For the text-containing cell, return its midpoint in [X, Y] coordinate format. 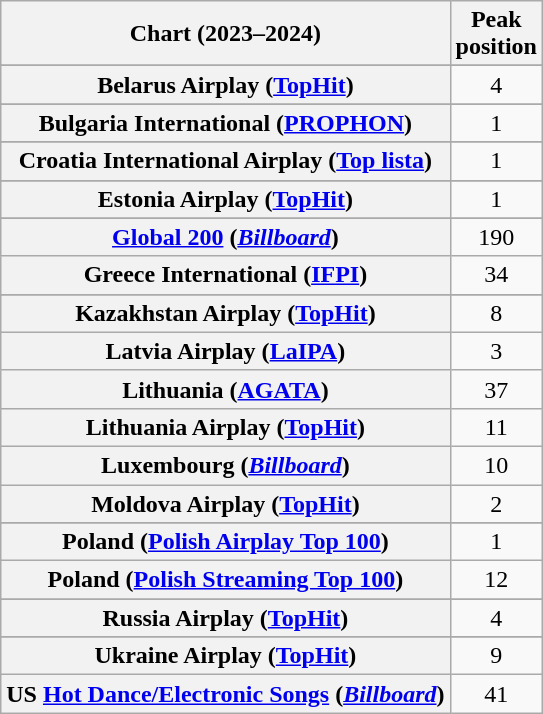
190 [496, 237]
Greece International (IFPI) [226, 275]
41 [496, 694]
US Hot Dance/Electronic Songs (Billboard) [226, 694]
Lithuania Airplay (TopHit) [226, 427]
Chart (2023–2024) [226, 34]
3 [496, 351]
34 [496, 275]
Moldova Airplay (TopHit) [226, 503]
Belarus Airplay (TopHit) [226, 85]
Kazakhstan Airplay (TopHit) [226, 313]
Poland (Polish Airplay Top 100) [226, 542]
Poland (Polish Streaming Top 100) [226, 580]
37 [496, 389]
12 [496, 580]
Russia Airplay (TopHit) [226, 618]
Croatia International Airplay (Top lista) [226, 161]
11 [496, 427]
2 [496, 503]
Peakposition [496, 34]
Estonia Airplay (TopHit) [226, 199]
Global 200 (Billboard) [226, 237]
Ukraine Airplay (TopHit) [226, 656]
10 [496, 465]
Latvia Airplay (LaIPA) [226, 351]
Bulgaria International (PROPHON) [226, 123]
8 [496, 313]
9 [496, 656]
Luxembourg (Billboard) [226, 465]
Lithuania (AGATA) [226, 389]
